Provide the (x, y) coordinate of the cell's center where the given text is located.  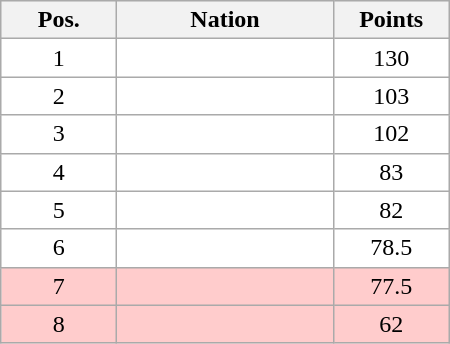
Pos. (59, 20)
7 (59, 286)
6 (59, 248)
Points (391, 20)
2 (59, 96)
103 (391, 96)
8 (59, 324)
78.5 (391, 248)
82 (391, 210)
83 (391, 172)
1 (59, 58)
102 (391, 134)
3 (59, 134)
4 (59, 172)
62 (391, 324)
Nation (225, 20)
77.5 (391, 286)
130 (391, 58)
5 (59, 210)
